Scan for the cell matching the given text and deliver its [X, Y] coordinate at center. 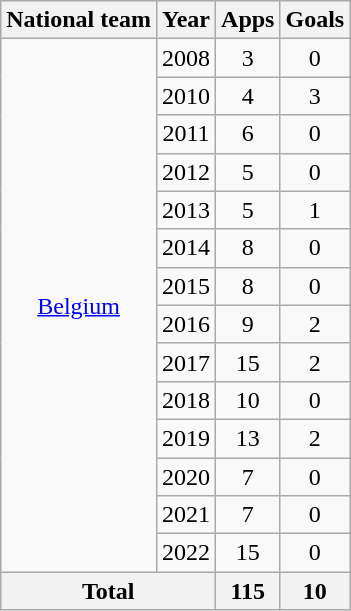
2016 [186, 324]
2021 [186, 515]
2022 [186, 553]
Apps [248, 20]
1 [315, 210]
Total [108, 591]
2017 [186, 362]
2011 [186, 134]
2018 [186, 400]
4 [248, 96]
2020 [186, 477]
National team [79, 20]
Belgium [79, 306]
2014 [186, 248]
2015 [186, 286]
13 [248, 438]
2010 [186, 96]
2012 [186, 172]
2019 [186, 438]
2008 [186, 58]
Year [186, 20]
115 [248, 591]
Goals [315, 20]
9 [248, 324]
6 [248, 134]
2013 [186, 210]
